Pinpoint the cell where the given text exists, returning its (X, Y) midpoint coordinate. 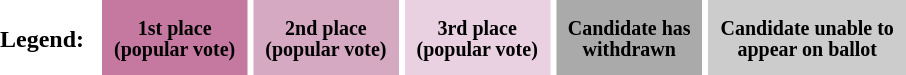
1st place(popular vote) (174, 38)
Candidate haswithdrawn (630, 38)
Candidate unable to appear on ballot (808, 38)
Legend: (48, 38)
2nd place(popular vote) (326, 38)
3rd place(popular vote) (478, 38)
